Search for the cell housing the specified text and yield its (X, Y) center coordinate. 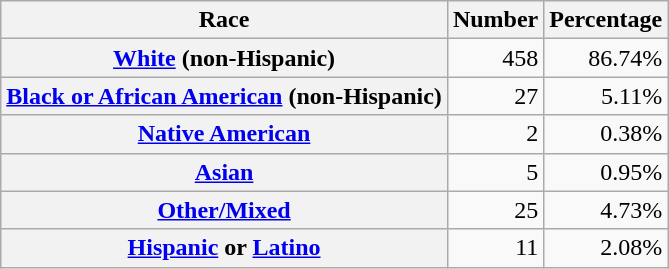
Other/Mixed (224, 210)
4.73% (606, 210)
0.95% (606, 172)
Hispanic or Latino (224, 248)
Black or African American (non-Hispanic) (224, 96)
Native American (224, 134)
458 (495, 58)
86.74% (606, 58)
Race (224, 20)
Asian (224, 172)
Number (495, 20)
5.11% (606, 96)
11 (495, 248)
Percentage (606, 20)
0.38% (606, 134)
25 (495, 210)
2 (495, 134)
White (non-Hispanic) (224, 58)
2.08% (606, 248)
5 (495, 172)
27 (495, 96)
